Extract the [X, Y] coordinate from the center of the cell holding the provided text.  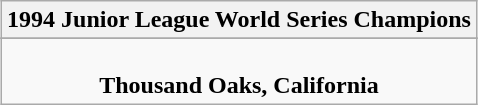
1994 Junior League World Series Champions [240, 20]
Thousand Oaks, California [240, 72]
